From the cell containing the given text, extract its center point as (x, y) coordinate. 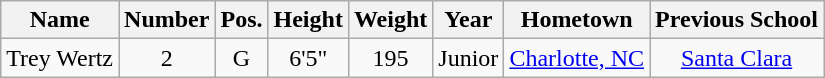
Junior (468, 58)
Weight (390, 20)
Trey Wertz (60, 58)
Name (60, 20)
195 (390, 58)
Charlotte, NC (577, 58)
Hometown (577, 20)
Pos. (242, 20)
2 (167, 58)
Year (468, 20)
Height (308, 20)
Previous School (737, 20)
G (242, 58)
Number (167, 20)
Santa Clara (737, 58)
6'5" (308, 58)
